From the cell containing the given text, extract its center point as (x, y) coordinate. 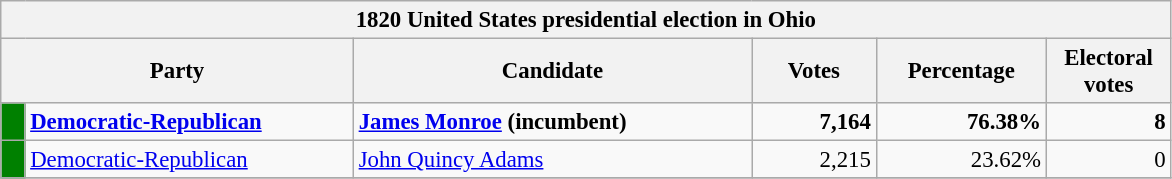
0 (1108, 160)
23.62% (961, 160)
John Quincy Adams (552, 160)
7,164 (814, 122)
8 (1108, 122)
76.38% (961, 122)
Electoral votes (1108, 72)
Votes (814, 72)
1820 United States presidential election in Ohio (586, 20)
James Monroe (incumbent) (552, 122)
Candidate (552, 72)
Percentage (961, 72)
2,215 (814, 160)
Party (178, 72)
